Detect which cell encompasses the target text, then output its (x, y) center coordinate. 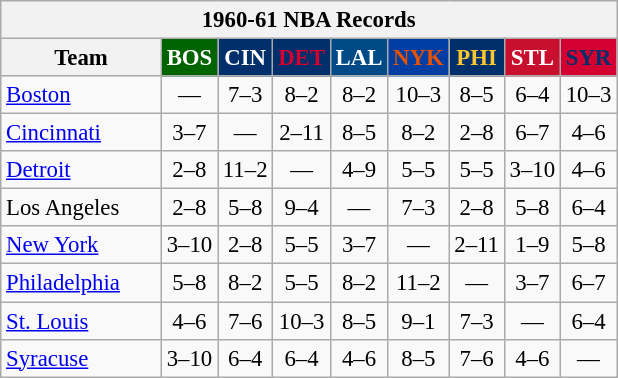
CIN (246, 58)
9–4 (302, 208)
NYK (418, 58)
Team (82, 58)
PHI (476, 58)
Cincinnati (82, 133)
SYR (588, 58)
Los Angeles (82, 208)
Boston (82, 95)
New York (82, 245)
Philadelphia (82, 283)
4–9 (358, 170)
1960-61 NBA Records (309, 20)
STL (532, 58)
St. Louis (82, 321)
1–9 (532, 245)
DET (302, 58)
LAL (358, 58)
Syracuse (82, 358)
Detroit (82, 170)
BOS (189, 58)
9–1 (418, 321)
